Search for the cell housing the specified text and yield its [x, y] center coordinate. 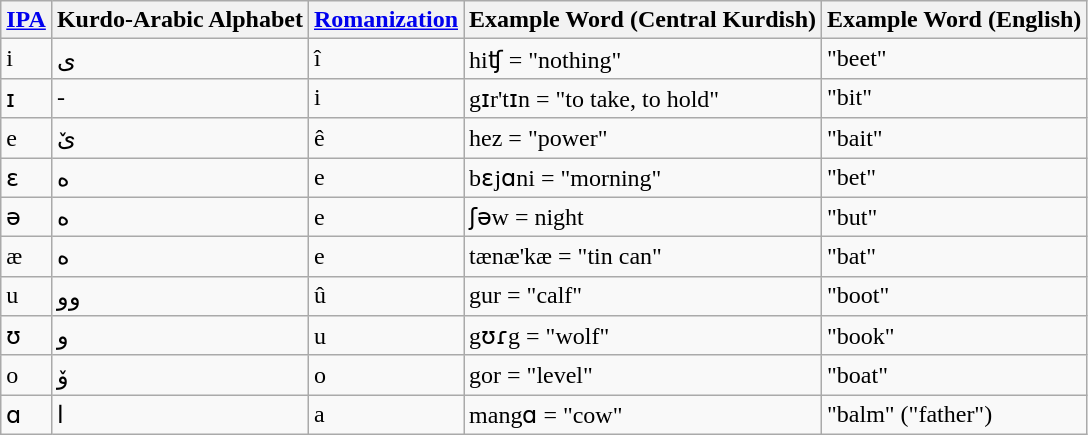
ێ [180, 138]
hiʧ = "nothing" [643, 59]
"but" [954, 217]
"balm" ("father") [954, 415]
ۆ [180, 375]
æ [26, 257]
ە [180, 217]
ɛ [26, 178]
IPA [26, 20]
"boat" [954, 375]
bɛjɑni = "morning" [643, 178]
gor = "level" [643, 375]
mangɑ = "cow" [643, 415]
- [180, 98]
gɪr'tɪn = "to take, to hold" [643, 98]
و [180, 336]
î [386, 59]
Romanization [386, 20]
Example Word (English) [954, 20]
gur = "calf" [643, 296]
"bit" [954, 98]
a [386, 415]
"bat" [954, 257]
ى [180, 59]
tænæ'kæ = "tin can" [643, 257]
Example Word (Central Kurdish) [643, 20]
ɑ [26, 415]
"boot" [954, 296]
gʊɾg = "wolf" [643, 336]
hez = "power" [643, 138]
ɪ [26, 98]
وو [180, 296]
"bet" [954, 178]
Kurdo-Arabic Alphabet [180, 20]
û [386, 296]
ʃəw = night [643, 217]
ا [180, 415]
"book" [954, 336]
ê [386, 138]
ʊ [26, 336]
"beet" [954, 59]
"bait" [954, 138]
ə [26, 217]
